Determine the (x, y) coordinate at the center of the cell enclosing the given text.  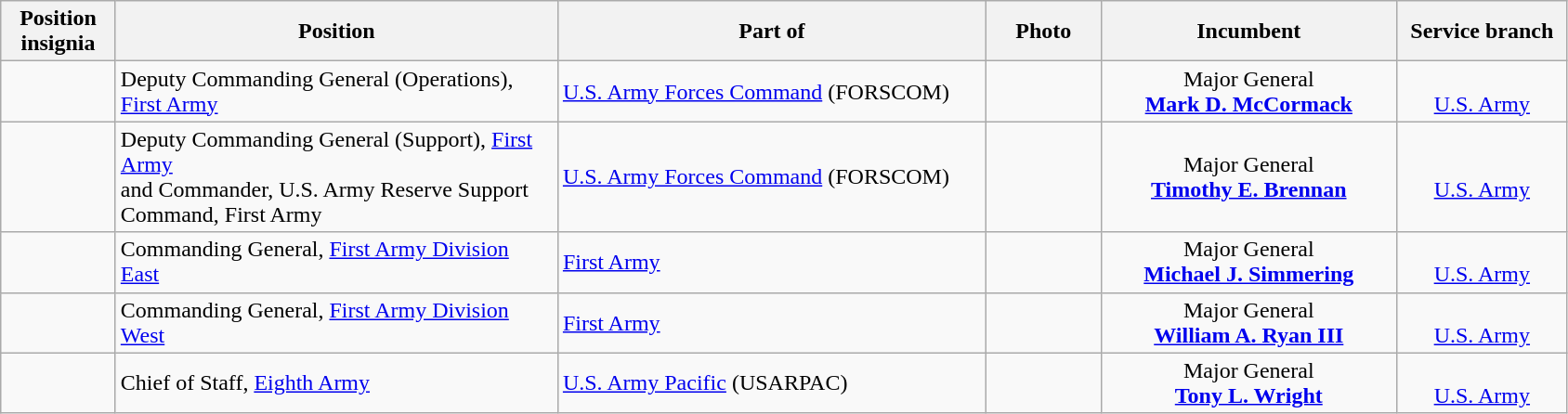
Major GeneralMichael J. Simmering (1248, 262)
Major GeneralTony L. Wright (1248, 382)
Position insignia (59, 32)
Commanding General, First Army Division East (336, 262)
Part of (771, 32)
Major GeneralTimothy E. Brennan (1248, 176)
U.S. Army Pacific (USARPAC) (771, 382)
Incumbent (1248, 32)
Deputy Commanding General (Operations), First Army (336, 91)
Chief of Staff, Eighth Army (336, 382)
Service branch (1483, 32)
Position (336, 32)
Deputy Commanding General (Support), First Armyand Commander, U.S. Army Reserve Support Command, First Army (336, 176)
Major GeneralWilliam A. Ryan III (1248, 323)
Photo (1043, 32)
Major GeneralMark D. McCormack (1248, 91)
Commanding General, First Army Division West (336, 323)
